Determine the (X, Y) coordinate at the center of the cell enclosing the given text.  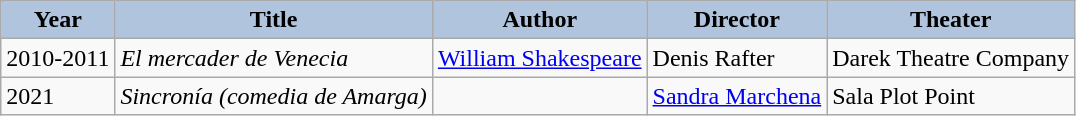
Author (540, 20)
Sala Plot Point (951, 96)
William Shakespeare (540, 58)
Darek Theatre Company (951, 58)
Director (737, 20)
El mercader de Venecia (274, 58)
2010-2011 (58, 58)
Year (58, 20)
Title (274, 20)
2021 (58, 96)
Sandra Marchena (737, 96)
Denis Rafter (737, 58)
Sincronía (comedia de Amarga) (274, 96)
Theater (951, 20)
